Determine the (X, Y) coordinate at the center of the cell enclosing the given text.  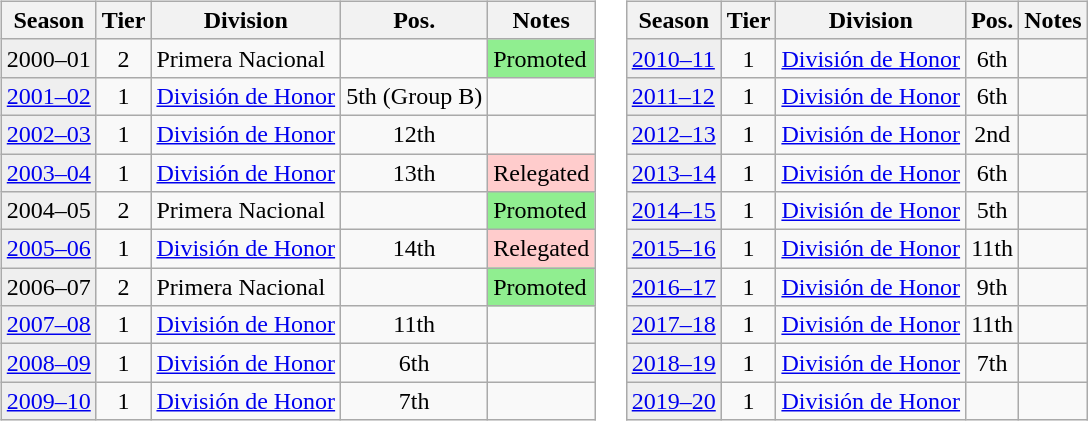
2011–12 (674, 96)
9th (992, 287)
2013–14 (674, 173)
5th (Group B) (414, 96)
2019–20 (674, 401)
2003–04 (48, 173)
2012–13 (674, 134)
2018–19 (674, 363)
2000–01 (48, 58)
12th (414, 134)
2006–07 (48, 287)
2016–17 (674, 287)
2007–08 (48, 325)
2010–11 (674, 58)
5th (992, 211)
2nd (992, 134)
13th (414, 173)
14th (414, 249)
2009–10 (48, 401)
2017–18 (674, 325)
2015–16 (674, 249)
2002–03 (48, 134)
2014–15 (674, 211)
2008–09 (48, 363)
2005–06 (48, 249)
2004–05 (48, 211)
2001–02 (48, 96)
